Determine the [x, y] coordinate at the center of the cell enclosing the given text.  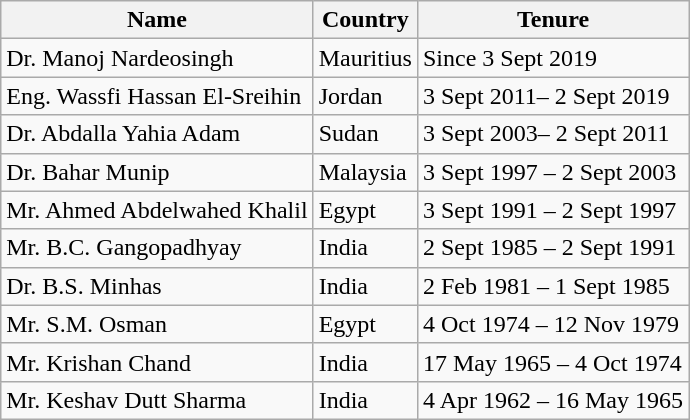
Tenure [552, 20]
Mr. Keshav Dutt Sharma [157, 400]
3 Sept 1991 – 2 Sept 1997 [552, 210]
Mr. Ahmed Abdelwahed Khalil [157, 210]
2 Feb 1981 – 1 Sept 1985 [552, 286]
3 Sept 2003– 2 Sept 2011 [552, 134]
Mr. Krishan Chand [157, 362]
Mr. S.M. Osman [157, 324]
17 May 1965 – 4 Oct 1974 [552, 362]
3 Sept 2011– 2 Sept 2019 [552, 96]
2 Sept 1985 – 2 Sept 1991 [552, 248]
Mauritius [365, 58]
4 Oct 1974 – 12 Nov 1979 [552, 324]
Sudan [365, 134]
Eng. Wassfi Hassan El-Sreihin [157, 96]
Dr. Manoj Nardeosingh [157, 58]
Since 3 Sept 2019 [552, 58]
Dr. Bahar Munip [157, 172]
Dr. Abdalla Yahia Adam [157, 134]
3 Sept 1997 – 2 Sept 2003 [552, 172]
4 Apr 1962 – 16 May 1965 [552, 400]
Country [365, 20]
Dr. B.S. Minhas [157, 286]
Jordan [365, 96]
Mr. B.C. Gangopadhyay [157, 248]
Name [157, 20]
Malaysia [365, 172]
